From the cell containing the given text, extract its center point as (x, y) coordinate. 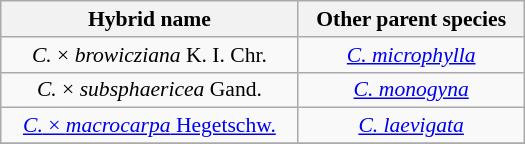
Other parent species (411, 19)
C. laevigata (411, 126)
Hybrid name (150, 19)
C. × macrocarpa Hegetschw. (150, 126)
C. × subsphaericea Gand. (150, 90)
C. × browicziana K. I. Chr. (150, 54)
C. monogyna (411, 90)
C. microphylla (411, 54)
